Identify which cell holds the provided text, then report its [X, Y] central coordinate. 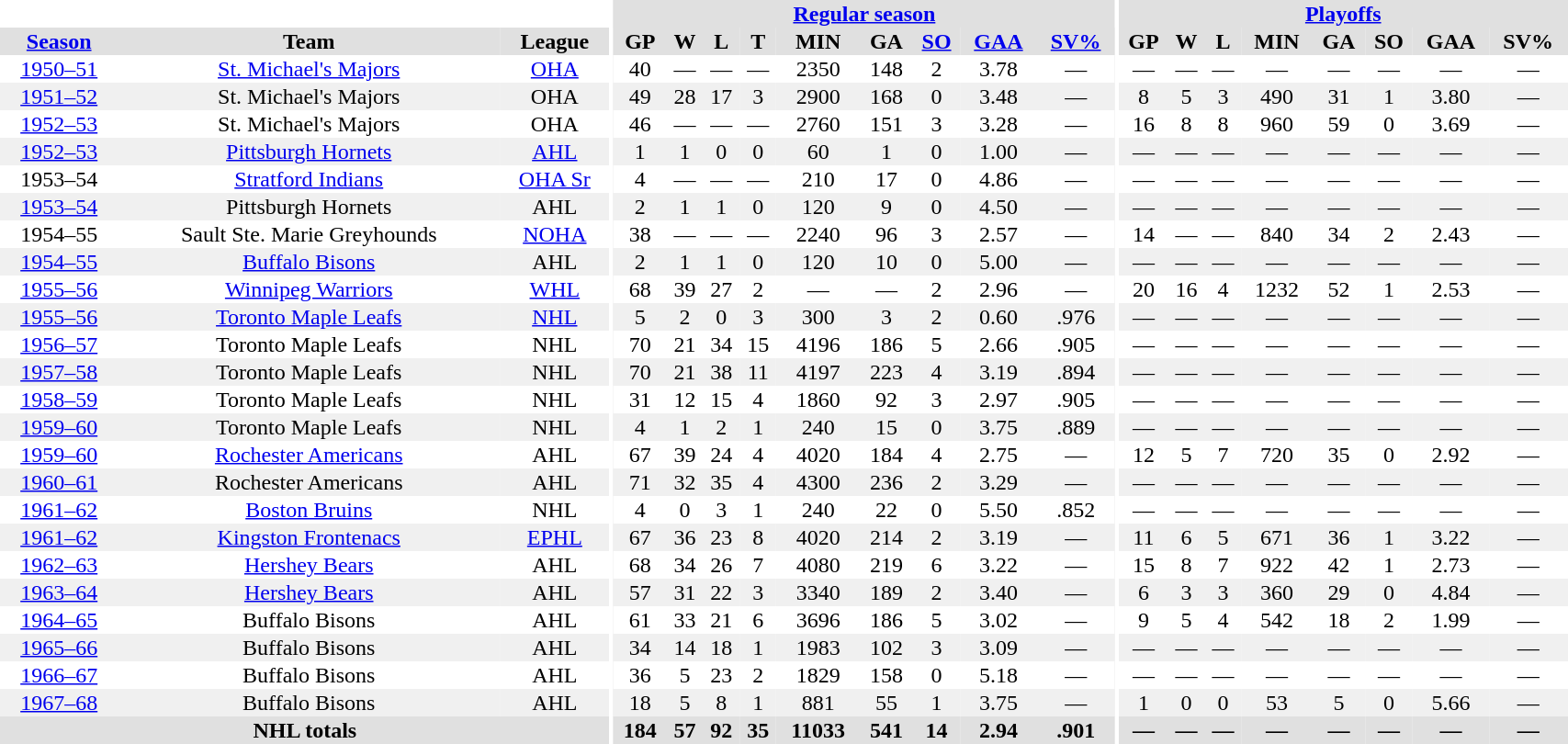
71 [640, 482]
.852 [1077, 510]
960 [1277, 124]
541 [886, 730]
NHL totals [305, 730]
189 [886, 592]
2240 [818, 234]
0.60 [998, 317]
.889 [1077, 427]
3.80 [1451, 96]
5.66 [1451, 703]
49 [640, 96]
.976 [1077, 317]
5.50 [998, 510]
2.75 [998, 455]
WHL [555, 289]
61 [640, 620]
840 [1277, 234]
3.29 [998, 482]
4.50 [998, 207]
11033 [818, 730]
Playoffs [1343, 14]
2350 [818, 69]
33 [685, 620]
1950–51 [59, 69]
1958–59 [59, 400]
4.84 [1451, 592]
Team [309, 41]
881 [818, 703]
Sault Ste. Marie Greyhounds [309, 234]
T [758, 41]
490 [1277, 96]
2.73 [1451, 565]
1960–61 [59, 482]
2.43 [1451, 234]
2900 [818, 96]
2760 [818, 124]
28 [685, 96]
4300 [818, 482]
2.97 [998, 400]
720 [1277, 455]
OHA Sr [555, 179]
1829 [818, 675]
3696 [818, 620]
2.94 [998, 730]
223 [886, 372]
20 [1144, 289]
2.53 [1451, 289]
60 [818, 152]
1964–65 [59, 620]
26 [721, 565]
NOHA [555, 234]
Season [59, 41]
671 [1277, 537]
1965–66 [59, 648]
3.02 [998, 620]
46 [640, 124]
219 [886, 565]
148 [886, 69]
League [555, 41]
1983 [818, 648]
Winnipeg Warriors [309, 289]
3.40 [998, 592]
59 [1339, 124]
4196 [818, 344]
3.28 [998, 124]
Kingston Frontenacs [309, 537]
300 [818, 317]
5.00 [998, 262]
1957–58 [59, 372]
1860 [818, 400]
2.66 [998, 344]
96 [886, 234]
42 [1339, 565]
1.00 [998, 152]
4197 [818, 372]
32 [685, 482]
1951–52 [59, 96]
Regular season [864, 14]
214 [886, 537]
3.09 [998, 648]
1963–64 [59, 592]
2.92 [1451, 455]
168 [886, 96]
3.78 [998, 69]
3340 [818, 592]
3.69 [1451, 124]
2.57 [998, 234]
1966–67 [59, 675]
52 [1339, 289]
1232 [1277, 289]
1962–63 [59, 565]
53 [1277, 703]
1967–68 [59, 703]
236 [886, 482]
360 [1277, 592]
.894 [1077, 372]
151 [886, 124]
Stratford Indians [309, 179]
5.18 [998, 675]
29 [1339, 592]
922 [1277, 565]
24 [721, 455]
158 [886, 675]
EPHL [555, 537]
2.96 [998, 289]
55 [886, 703]
542 [1277, 620]
4.86 [998, 179]
27 [721, 289]
210 [818, 179]
3.48 [998, 96]
4080 [818, 565]
.901 [1077, 730]
40 [640, 69]
10 [886, 262]
102 [886, 648]
1.99 [1451, 620]
1956–57 [59, 344]
Boston Bruins [309, 510]
